Capture the cell that displays the provided text and extract its [X, Y] central coordinate. 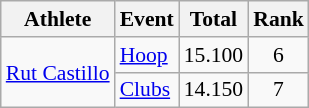
Event [147, 19]
6 [278, 55]
Clubs [147, 90]
Rut Castillo [58, 72]
7 [278, 90]
15.100 [214, 55]
Hoop [147, 55]
Athlete [58, 19]
14.150 [214, 90]
Rank [278, 19]
Total [214, 19]
